Pinpoint the cell where the given text exists, returning its (X, Y) midpoint coordinate. 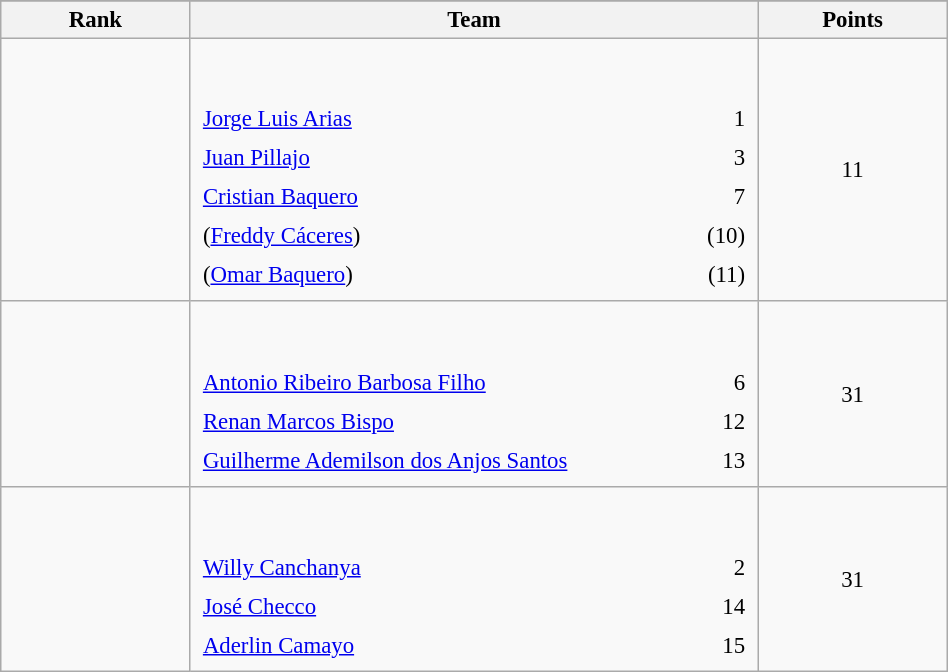
(11) (690, 275)
Jorge Luis Arias 1 Juan Pillajo 3 Cristian Baquero 7 (Freddy Cáceres) (10) (Omar Baquero) (11) (474, 170)
Renan Marcos Bispo (450, 421)
13 (728, 460)
3 (690, 158)
Rank (96, 20)
José Checco (428, 606)
Team (474, 20)
(Freddy Cáceres) (412, 236)
Jorge Luis Arias (412, 119)
Juan Pillajo (412, 158)
6 (728, 382)
1 (690, 119)
Guilherme Ademilson dos Anjos Santos (450, 460)
Willy Canchanya 2 José Checco 14 Aderlin Camayo 15 (474, 578)
15 (706, 645)
Aderlin Camayo (428, 645)
(Omar Baquero) (412, 275)
11 (852, 170)
Points (852, 20)
Antonio Ribeiro Barbosa Filho (450, 382)
7 (690, 197)
Willy Canchanya (428, 567)
14 (706, 606)
(10) (690, 236)
Antonio Ribeiro Barbosa Filho 6 Renan Marcos Bispo 12 Guilherme Ademilson dos Anjos Santos 13 (474, 394)
Cristian Baquero (412, 197)
2 (706, 567)
12 (728, 421)
